Capture the cell that displays the provided text and extract its [X, Y] central coordinate. 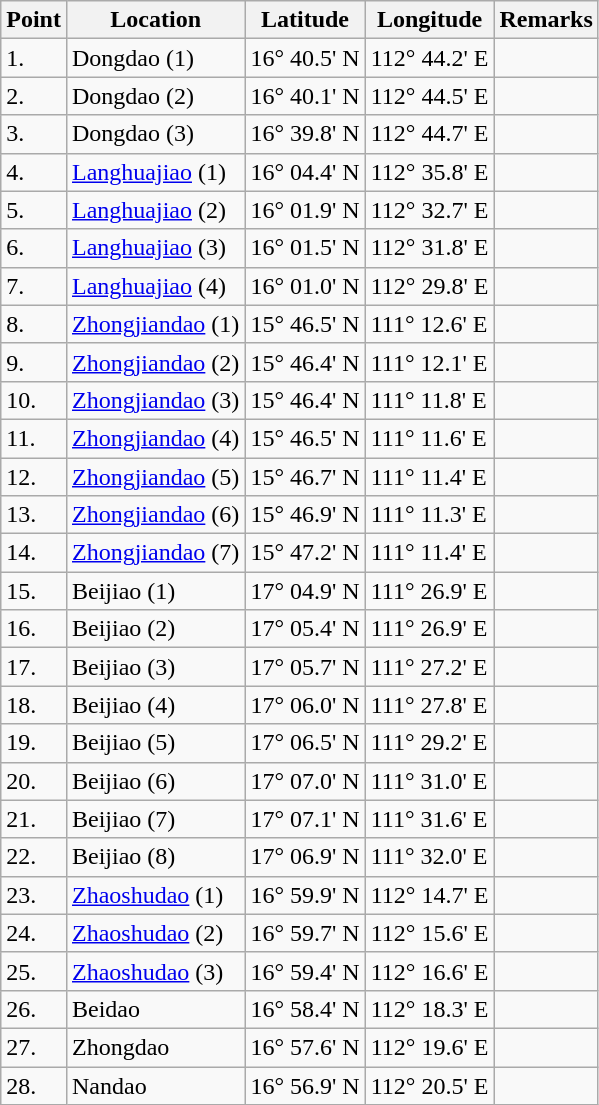
16° 40.5' N [305, 58]
13. [34, 515]
Zhaoshudao (1) [155, 895]
12. [34, 477]
Zhongjiandao (3) [155, 400]
Beijiao (6) [155, 781]
111° 27.8' E [430, 705]
21. [34, 819]
17. [34, 667]
111° 11.6' E [430, 438]
17° 07.0' N [305, 781]
111° 11.3' E [430, 515]
111° 32.0' E [430, 857]
Zhaoshudao (3) [155, 971]
Langhuajiao (3) [155, 248]
17° 06.0' N [305, 705]
112° 44.5' E [430, 96]
Beijiao (1) [155, 591]
26. [34, 1009]
Zhongjiandao (2) [155, 362]
Zhongjiandao (7) [155, 553]
Latitude [305, 20]
17° 05.7' N [305, 667]
25. [34, 971]
Beijiao (8) [155, 857]
Dongdao (1) [155, 58]
112° 44.7' E [430, 134]
112° 14.7' E [430, 895]
14. [34, 553]
112° 19.6' E [430, 1047]
23. [34, 895]
Remarks [546, 20]
Langhuajiao (2) [155, 210]
17° 06.9' N [305, 857]
112° 44.2' E [430, 58]
6. [34, 248]
17° 05.4' N [305, 629]
112° 29.8' E [430, 286]
111° 12.1' E [430, 362]
111° 29.2' E [430, 743]
Zhongjiandao (1) [155, 324]
Zhongjiandao (6) [155, 515]
Location [155, 20]
Beijiao (7) [155, 819]
16° 58.4' N [305, 1009]
17° 07.1' N [305, 819]
Zhaoshudao (2) [155, 933]
16° 01.5' N [305, 248]
10. [34, 400]
16° 56.9' N [305, 1085]
Point [34, 20]
Beijiao (5) [155, 743]
5. [34, 210]
Beijiao (3) [155, 667]
112° 20.5' E [430, 1085]
111° 31.6' E [430, 819]
15° 46.7' N [305, 477]
Dongdao (2) [155, 96]
Nandao [155, 1085]
16° 59.4' N [305, 971]
112° 32.7' E [430, 210]
Zhongjiandao (4) [155, 438]
Langhuajiao (4) [155, 286]
Beijiao (4) [155, 705]
2. [34, 96]
111° 12.6' E [430, 324]
16° 39.8' N [305, 134]
17° 04.9' N [305, 591]
112° 18.3' E [430, 1009]
28. [34, 1085]
4. [34, 172]
111° 27.2' E [430, 667]
16° 01.0' N [305, 286]
11. [34, 438]
16. [34, 629]
Zhongjiandao (5) [155, 477]
19. [34, 743]
111° 31.0' E [430, 781]
27. [34, 1047]
Zhongdao [155, 1047]
112° 15.6' E [430, 933]
16° 59.9' N [305, 895]
112° 35.8' E [430, 172]
18. [34, 705]
Beijiao (2) [155, 629]
16° 01.9' N [305, 210]
16° 57.6' N [305, 1047]
24. [34, 933]
Dongdao (3) [155, 134]
15° 47.2' N [305, 553]
8. [34, 324]
1. [34, 58]
20. [34, 781]
17° 06.5' N [305, 743]
112° 31.8' E [430, 248]
22. [34, 857]
15° 46.9' N [305, 515]
Langhuajiao (1) [155, 172]
112° 16.6' E [430, 971]
Longitude [430, 20]
Beidao [155, 1009]
16° 40.1' N [305, 96]
3. [34, 134]
9. [34, 362]
15. [34, 591]
16° 04.4' N [305, 172]
7. [34, 286]
16° 59.7' N [305, 933]
111° 11.8' E [430, 400]
